Find where the given text appears and provide that cell's center as [X, Y] coordinate. 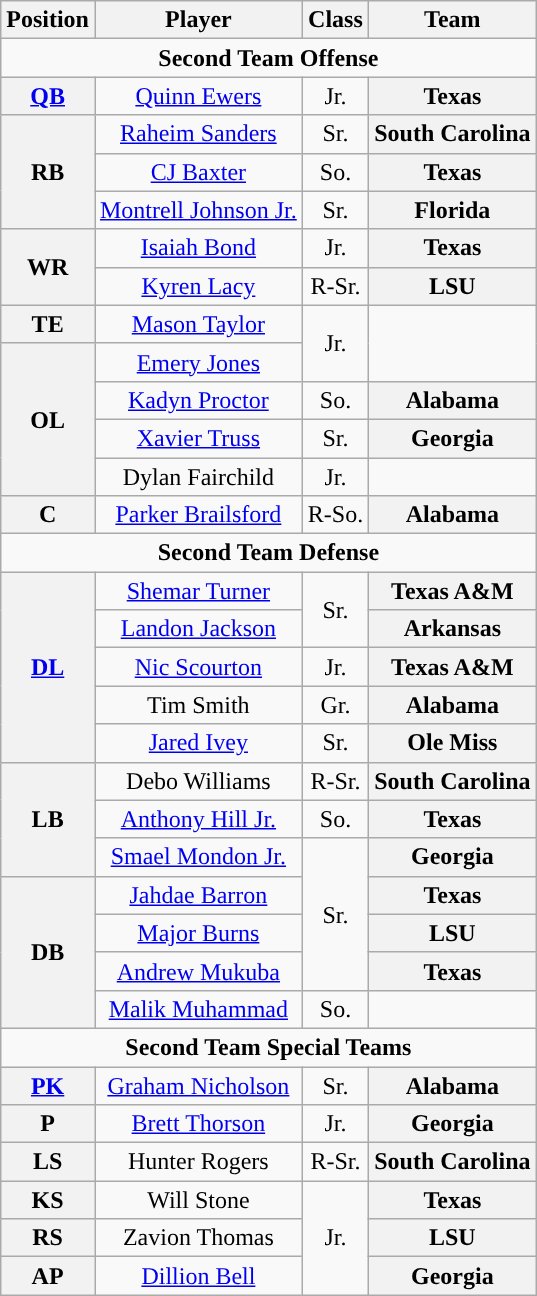
Dylan Fairchild [198, 477]
Debo Williams [198, 781]
Kadyn Proctor [198, 400]
Graham Nicholson [198, 1085]
Player [198, 20]
RB [48, 172]
Montrell Johnson Jr. [198, 210]
LB [48, 819]
Second Team Offense [268, 58]
DL [48, 667]
PK [48, 1085]
Team [452, 20]
RS [48, 1238]
C [48, 515]
Class [335, 20]
Dillion Bell [198, 1276]
LS [48, 1162]
Smael Mondon Jr. [198, 857]
DB [48, 952]
Quinn Ewers [198, 96]
AP [48, 1276]
QB [48, 96]
Tim Smith [198, 705]
WR [48, 267]
Second Team Special Teams [268, 1047]
Kyren Lacy [198, 286]
Arkansas [452, 629]
Isaiah Bond [198, 248]
Ole Miss [452, 743]
Zavion Thomas [198, 1238]
KS [48, 1200]
Xavier Truss [198, 438]
Shemar Turner [198, 591]
Florida [452, 210]
OL [48, 419]
Gr. [335, 705]
Emery Jones [198, 362]
Mason Taylor [198, 324]
Landon Jackson [198, 629]
Jared Ivey [198, 743]
CJ Baxter [198, 172]
Second Team Defense [268, 553]
Position [48, 20]
R-So. [335, 515]
Nic Scourton [198, 667]
Major Burns [198, 933]
Raheim Sanders [198, 134]
Andrew Mukuba [198, 971]
Will Stone [198, 1200]
P [48, 1124]
Hunter Rogers [198, 1162]
Jahdae Barron [198, 895]
Malik Muhammad [198, 1009]
TE [48, 324]
Anthony Hill Jr. [198, 819]
Parker Brailsford [198, 515]
Brett Thorson [198, 1124]
